Search for the cell housing the specified text and yield its [X, Y] center coordinate. 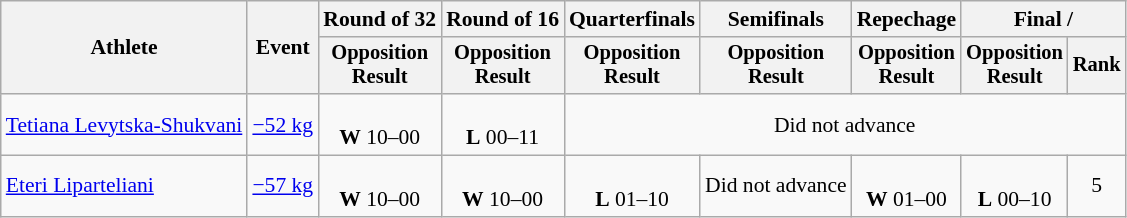
L 00–11 [502, 124]
Athlete [124, 48]
Event [282, 48]
Repechage [907, 19]
Round of 32 [380, 19]
Tetiana Levytska-Shukvani [124, 124]
−57 kg [282, 186]
Semifinals [776, 19]
Final / [1043, 19]
Quarterfinals [632, 19]
−52 kg [282, 124]
Eteri Liparteliani [124, 186]
L 00–10 [1014, 186]
Round of 16 [502, 19]
Rank [1097, 66]
W 01–00 [907, 186]
L 01–10 [632, 186]
5 [1097, 186]
